Pinpoint the cell where the given text exists, returning its [x, y] midpoint coordinate. 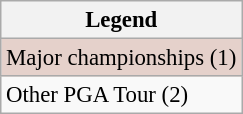
Major championships (1) [122, 58]
Legend [122, 20]
Other PGA Tour (2) [122, 95]
